Scan for the cell matching the given text and deliver its (X, Y) coordinate at center. 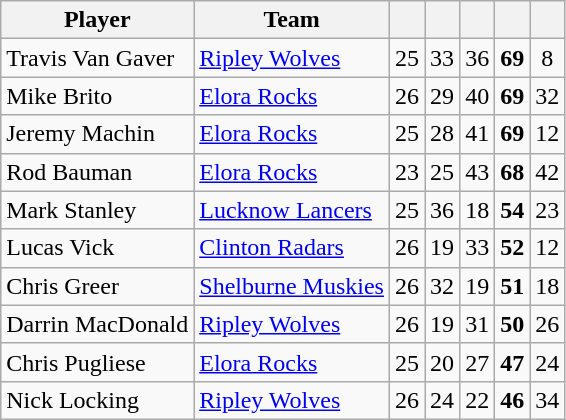
Darrin MacDonald (98, 324)
Player (98, 20)
Mike Brito (98, 96)
Jeremy Machin (98, 134)
68 (512, 172)
Rod Bauman (98, 172)
Shelburne Muskies (292, 286)
Team (292, 20)
50 (512, 324)
52 (512, 248)
Lucas Vick (98, 248)
20 (442, 362)
46 (512, 400)
54 (512, 210)
Chris Pugliese (98, 362)
51 (512, 286)
34 (548, 400)
Clinton Radars (292, 248)
29 (442, 96)
8 (548, 58)
40 (478, 96)
Nick Locking (98, 400)
28 (442, 134)
47 (512, 362)
41 (478, 134)
43 (478, 172)
Lucknow Lancers (292, 210)
22 (478, 400)
Travis Van Gaver (98, 58)
27 (478, 362)
42 (548, 172)
Mark Stanley (98, 210)
31 (478, 324)
Chris Greer (98, 286)
